Identify which cell holds the provided text, then report its (X, Y) central coordinate. 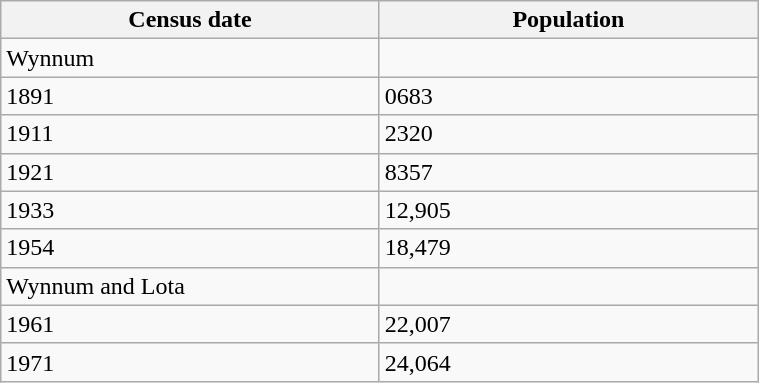
Population (568, 20)
18,479 (568, 248)
Census date (190, 20)
1933 (190, 210)
Wynnum and Lota (190, 286)
22,007 (568, 324)
1891 (190, 96)
1971 (190, 362)
24,064 (568, 362)
1921 (190, 172)
8357 (568, 172)
12,905 (568, 210)
1954 (190, 248)
1911 (190, 134)
2320 (568, 134)
Wynnum (190, 58)
0683 (568, 96)
1961 (190, 324)
